Provide the [X, Y] coordinate of the cell's center where the given text is located.  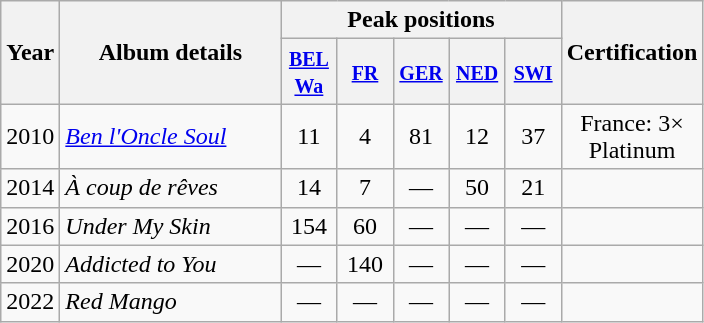
14 [309, 188]
11 [309, 136]
50 [477, 188]
4 [365, 136]
Ben l'Oncle Soul [170, 136]
BEL Wa [309, 72]
NED [477, 72]
Album details [170, 52]
2016 [30, 226]
FR [365, 72]
21 [533, 188]
2014 [30, 188]
France: 3× Platinum [632, 136]
Certification [632, 52]
Year [30, 52]
154 [309, 226]
81 [421, 136]
37 [533, 136]
Under My Skin [170, 226]
140 [365, 264]
GER [421, 72]
12 [477, 136]
2010 [30, 136]
Addicted to You [170, 264]
7 [365, 188]
2022 [30, 302]
À coup de rêves [170, 188]
Peak positions [421, 20]
Red Mango [170, 302]
60 [365, 226]
2020 [30, 264]
SWI [533, 72]
